Return the [x, y] coordinate for the center point of the cell that contains the specified text.  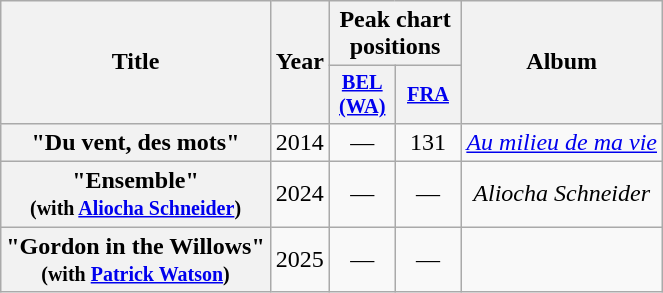
Album [562, 62]
Year [300, 62]
"Ensemble"(with Aliocha Schneider) [136, 194]
131 [428, 142]
Au milieu de ma vie [562, 142]
Title [136, 62]
BEL(WA) [362, 95]
2024 [300, 194]
2025 [300, 260]
Aliocha Schneider [562, 194]
2014 [300, 142]
FRA [428, 95]
"Gordon in the Willows"(with Patrick Watson) [136, 260]
"Du vent, des mots" [136, 142]
Peak chart positions [394, 34]
